For the text-containing cell, return its midpoint in (X, Y) coordinate format. 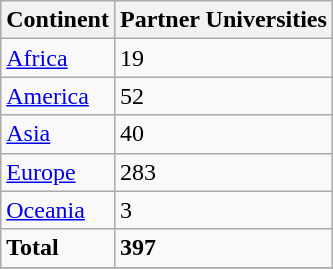
America (58, 96)
52 (223, 96)
Asia (58, 134)
19 (223, 58)
Continent (58, 20)
Europe (58, 172)
40 (223, 134)
Total (58, 248)
397 (223, 248)
283 (223, 172)
3 (223, 210)
Africa (58, 58)
Partner Universities (223, 20)
Oceania (58, 210)
